Detect which cell encompasses the target text, then output its [x, y] center coordinate. 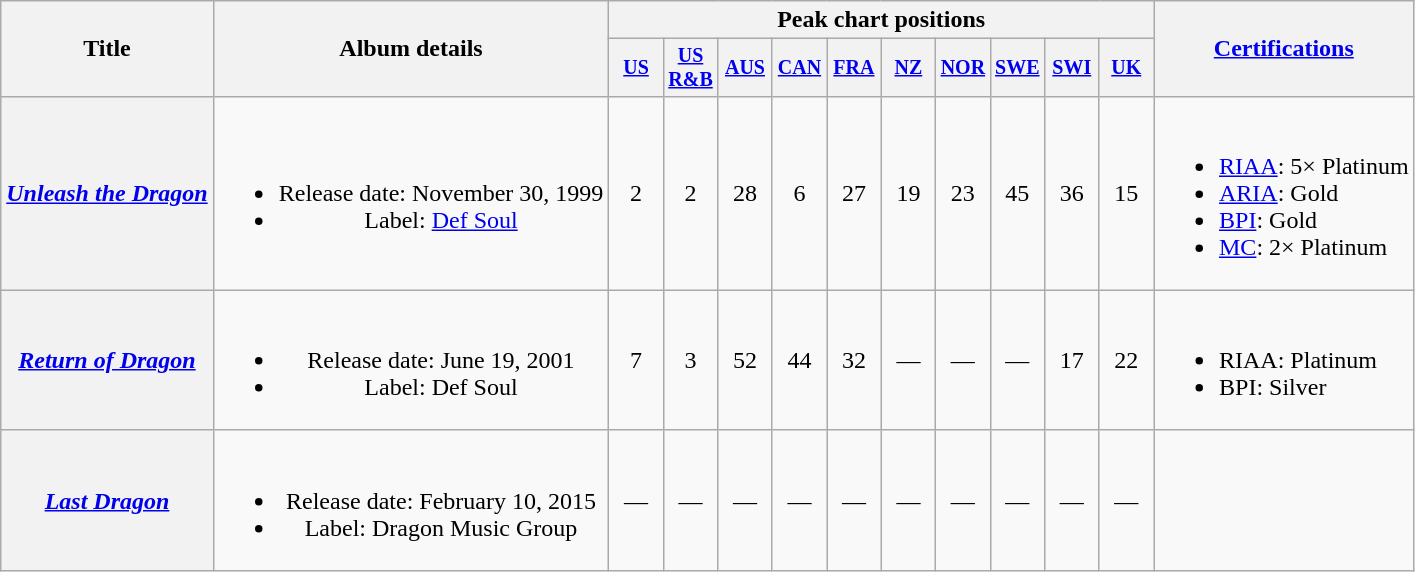
SWI [1072, 68]
Album details [411, 49]
RIAA: 5× PlatinumARIA: GoldBPI: GoldMC: 2× Platinum [1284, 193]
RIAA: PlatinumBPI: Silver [1284, 360]
28 [745, 193]
36 [1072, 193]
Release date: June 19, 2001Label: Def Soul [411, 360]
Certifications [1284, 49]
32 [854, 360]
19 [908, 193]
Title [107, 49]
SWE [1017, 68]
CAN [799, 68]
FRA [854, 68]
45 [1017, 193]
Unleash the Dragon [107, 193]
US [636, 68]
Peak chart positions [882, 20]
15 [1126, 193]
US R&B [690, 68]
Release date: February 10, 2015Label: Dragon Music Group [411, 500]
27 [854, 193]
7 [636, 360]
AUS [745, 68]
52 [745, 360]
3 [690, 360]
NOR [963, 68]
6 [799, 193]
22 [1126, 360]
Return of Dragon [107, 360]
44 [799, 360]
23 [963, 193]
UK [1126, 68]
17 [1072, 360]
NZ [908, 68]
Last Dragon [107, 500]
Release date: November 30, 1999Label: Def Soul [411, 193]
